Capture the cell that displays the provided text and extract its (X, Y) central coordinate. 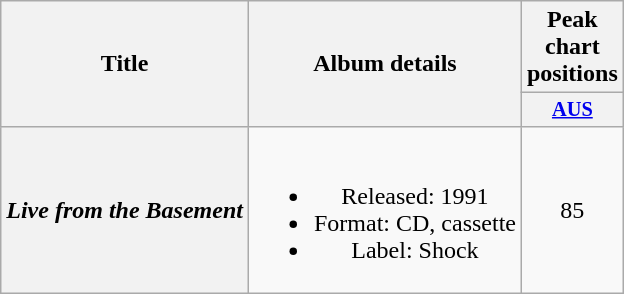
Album details (384, 64)
85 (572, 210)
Released: 1991Format: CD, cassetteLabel: Shock (384, 210)
Peak chart positions (572, 47)
AUS (572, 110)
Title (125, 64)
Live from the Basement (125, 210)
